Return (X, Y) of the center of cell containing provided text 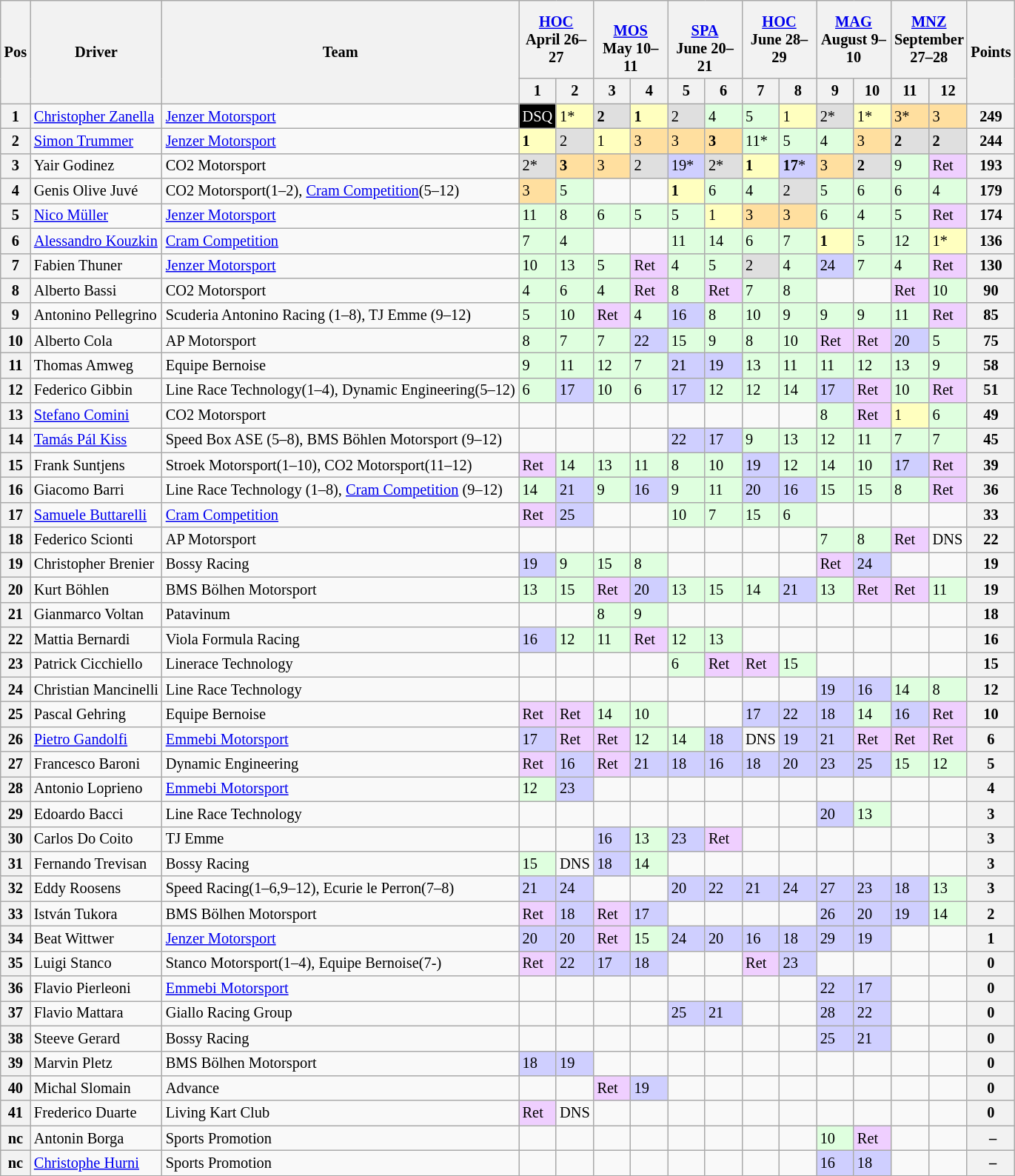
DSQ (537, 116)
31 (16, 863)
Speed Box ASE (5–8), BMS Böhlen Motorsport (9–12) (341, 440)
90 (991, 290)
Team (341, 52)
Nico Müller (96, 216)
Yair Godinez (96, 166)
34 (16, 938)
Patavinum (341, 615)
Frank Suntjens (96, 465)
Christophe Hurni (96, 1163)
11* (760, 141)
Flavio Pierleoni (96, 989)
37 (16, 1013)
Kurt Böhlen (96, 589)
Eddy Roosens (96, 889)
58 (991, 365)
40 (16, 1088)
49 (991, 415)
SPAJune 20–21 (705, 39)
Francesco Baroni (96, 764)
Stefano Comini (96, 415)
Thomas Amweg (96, 365)
32 (16, 889)
Line Race Technology (1–8), Cram Competition (9–12) (341, 490)
19* (686, 166)
Beat Wittwer (96, 938)
TJ Emme (341, 839)
Line Race Technology(1–4), Dynamic Engineering(5–12) (341, 390)
Giallo Racing Group (341, 1013)
193 (991, 166)
30 (16, 839)
Driver (96, 52)
Frederico Duarte (96, 1113)
Pietro Gandolfi (96, 739)
MNZSeptember 27–28 (928, 39)
MAGAugust 9–10 (854, 39)
Pos (16, 52)
38 (16, 1038)
249 (991, 116)
174 (991, 216)
Antonino Pellegrino (96, 315)
Patrick Cicchiello (96, 664)
HOCJune 28–29 (779, 39)
István Tukora (96, 914)
Pascal Gehring (96, 714)
Antonin Borga (96, 1138)
Living Kart Club (341, 1113)
51 (991, 390)
41 (16, 1113)
Stanco Motorsport(1–4), Equipe Bernoise(7-) (341, 963)
Alberto Bassi (96, 290)
Flavio Mattara (96, 1013)
Christopher Zanella (96, 116)
Alessandro Kouzkin (96, 241)
Christian Mancinelli (96, 689)
136 (991, 241)
Edoardo Bacci (96, 814)
45 (991, 440)
Carlos Do Coito (96, 839)
Giacomo Barri (96, 490)
35 (16, 963)
130 (991, 266)
75 (991, 341)
85 (991, 315)
Simon Trummer (96, 141)
Antonio Loprieno (96, 789)
CO2 Motorsport(1–2), Cram Competition(5–12) (341, 191)
Luigi Stanco (96, 963)
Fabien Thuner (96, 266)
Linerace Technology (341, 664)
Dynamic Engineering (341, 764)
Fernando Trevisan (96, 863)
Marvin Pletz (96, 1063)
Mattia Bernardi (96, 639)
Federico Scionti (96, 540)
Speed Racing(1–6,9–12), Ecurie le Perron(7–8) (341, 889)
3* (909, 116)
Genis Olive Juvé (96, 191)
HOCApril 26–27 (557, 39)
Steeve Gerard (96, 1038)
Points (991, 52)
Stroek Motorsport(1–10), CO2 Motorsport(11–12) (341, 465)
Tamás Pál Kiss (96, 440)
17* (798, 166)
Alberto Cola (96, 341)
179 (991, 191)
Federico Gibbin (96, 390)
Samuele Buttarelli (96, 515)
MOSMay 10–11 (631, 39)
Advance (341, 1088)
Scuderia Antonino Racing (1–8), TJ Emme (9–12) (341, 315)
Christopher Brenier (96, 564)
Michal Slomain (96, 1088)
244 (991, 141)
Viola Formula Racing (341, 639)
Gianmarco Voltan (96, 615)
